From the cell containing the given text, extract its center point as [X, Y] coordinate. 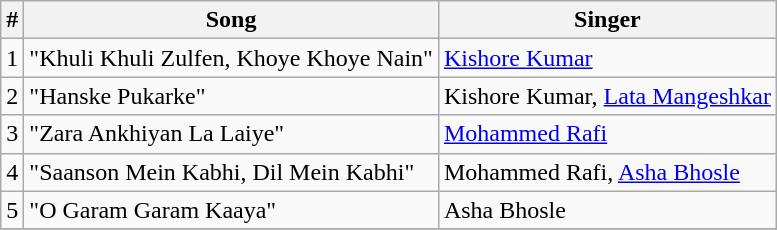
"Khuli Khuli Zulfen, Khoye Khoye Nain" [232, 58]
Kishore Kumar, Lata Mangeshkar [607, 96]
2 [12, 96]
4 [12, 172]
Asha Bhosle [607, 210]
Mohammed Rafi, Asha Bhosle [607, 172]
"Zara Ankhiyan La Laiye" [232, 134]
# [12, 20]
Kishore Kumar [607, 58]
Song [232, 20]
5 [12, 210]
"Hanske Pukarke" [232, 96]
Mohammed Rafi [607, 134]
Singer [607, 20]
"O Garam Garam Kaaya" [232, 210]
3 [12, 134]
1 [12, 58]
"Saanson Mein Kabhi, Dil Mein Kabhi" [232, 172]
